Return [x, y] of the center of cell containing provided text 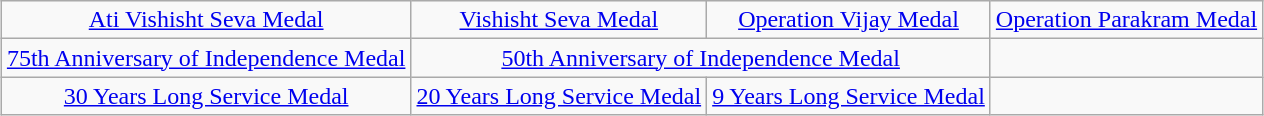
9 Years Long Service Medal [849, 96]
75th Anniversary of Independence Medal [206, 58]
Operation Vijay Medal [849, 20]
20 Years Long Service Medal [559, 96]
Ati Vishisht Seva Medal [206, 20]
30 Years Long Service Medal [206, 96]
Operation Parakram Medal [1126, 20]
50th Anniversary of Independence Medal [700, 58]
Vishisht Seva Medal [559, 20]
